From the cell containing the given text, extract its center point as (X, Y) coordinate. 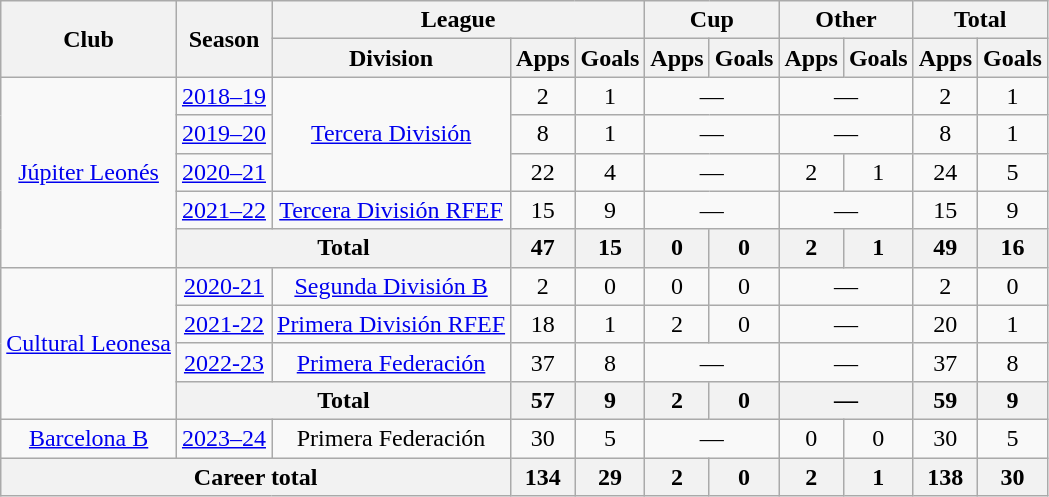
Division (392, 58)
4 (610, 172)
24 (945, 172)
138 (945, 477)
29 (610, 477)
59 (945, 400)
18 (543, 324)
22 (543, 172)
Cup (712, 20)
Júpiter Leonés (89, 172)
Cultural Leonesa (89, 343)
League (458, 20)
49 (945, 248)
2020–21 (224, 172)
Tercera División (392, 134)
2018–19 (224, 96)
47 (543, 248)
Career total (256, 477)
2019–20 (224, 134)
Season (224, 39)
2021–22 (224, 210)
Barcelona B (89, 438)
16 (1013, 248)
2020-21 (224, 286)
134 (543, 477)
20 (945, 324)
Tercera División RFEF (392, 210)
Other (846, 20)
Segunda División B (392, 286)
Primera División RFEF (392, 324)
Club (89, 39)
57 (543, 400)
2021-22 (224, 324)
2023–24 (224, 438)
2022-23 (224, 362)
